Extract the [X, Y] coordinate from the center of the cell holding the provided text.  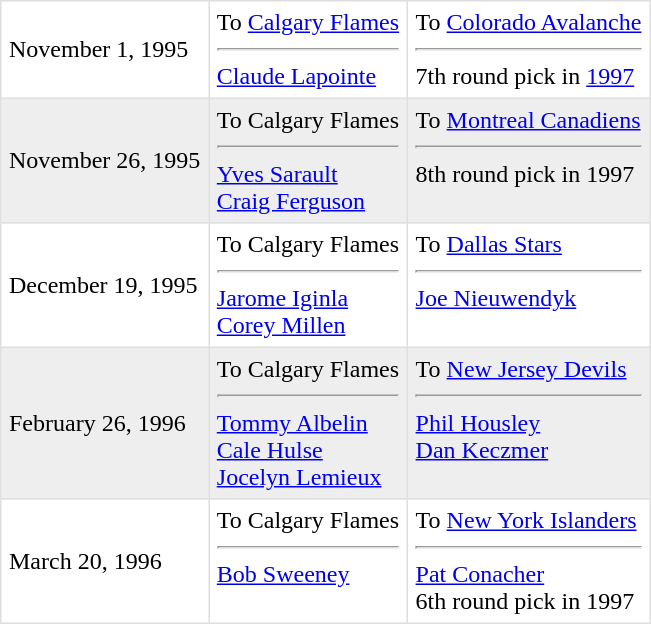
November 1, 1995 [105, 50]
To Calgary Flames Jarome IginlaCorey Millen [308, 285]
To Calgary Flames Yves SaraultCraig Ferguson [308, 160]
To New York Islanders Pat Conacher6th round pick in 1997 [528, 561]
November 26, 1995 [105, 160]
To Colorado Avalanche 7th round pick in 1997 [528, 50]
To Dallas Stars Joe Nieuwendyk [528, 285]
To Calgary Flames Tommy AlbelinCale HulseJocelyn Lemieux [308, 423]
To New Jersey Devils Phil HousleyDan Keczmer [528, 423]
February 26, 1996 [105, 423]
March 20, 1996 [105, 561]
To Calgary Flames Bob Sweeney [308, 561]
To Calgary Flames Claude Lapointe [308, 50]
To Montreal Canadiens 8th round pick in 1997 [528, 160]
December 19, 1995 [105, 285]
